Return [X, Y] of the center of cell containing provided text 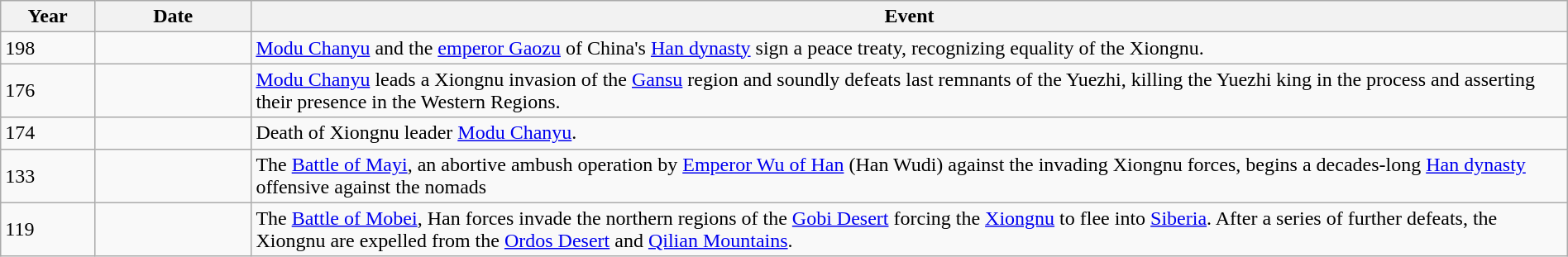
133 [48, 175]
Date [172, 17]
174 [48, 133]
119 [48, 230]
Modu Chanyu and the emperor Gaozu of China's Han dynasty sign a peace treaty, recognizing equality of the Xiongnu. [910, 48]
Year [48, 17]
Event [910, 17]
198 [48, 48]
Death of Xiongnu leader Modu Chanyu. [910, 133]
176 [48, 91]
